Scan for the cell matching the given text and deliver its [X, Y] coordinate at center. 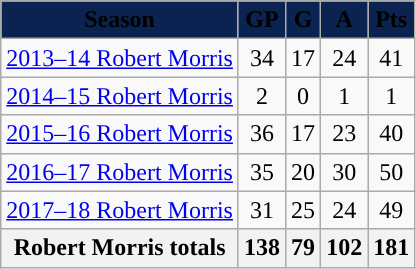
20 [304, 172]
A [344, 20]
GP [262, 20]
2014–15 Robert Morris [120, 96]
G [304, 20]
2 [262, 96]
30 [344, 172]
Robert Morris totals [120, 248]
181 [392, 248]
49 [392, 210]
23 [344, 134]
Pts [392, 20]
41 [392, 58]
102 [344, 248]
Season [120, 20]
79 [304, 248]
36 [262, 134]
0 [304, 96]
2017–18 Robert Morris [120, 210]
25 [304, 210]
2016–17 Robert Morris [120, 172]
31 [262, 210]
35 [262, 172]
2013–14 Robert Morris [120, 58]
2015–16 Robert Morris [120, 134]
138 [262, 248]
40 [392, 134]
50 [392, 172]
34 [262, 58]
